Locate the cell with the specified text and output its (x, y) center coordinate. 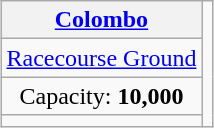
Colombo (102, 20)
Capacity: 10,000 (102, 96)
Racecourse Ground (102, 58)
